Extract the [x, y] coordinate from the center of the cell holding the provided text.  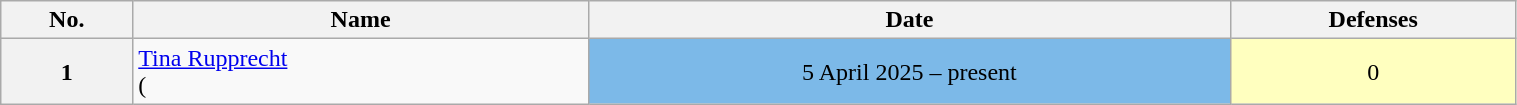
Name [361, 20]
Defenses [1373, 20]
Date [909, 20]
1 [67, 72]
No. [67, 20]
Tina Rupprecht( [361, 72]
5 April 2025 – present [909, 72]
0 [1373, 72]
